Scan for the cell matching the given text and deliver its (x, y) coordinate at center. 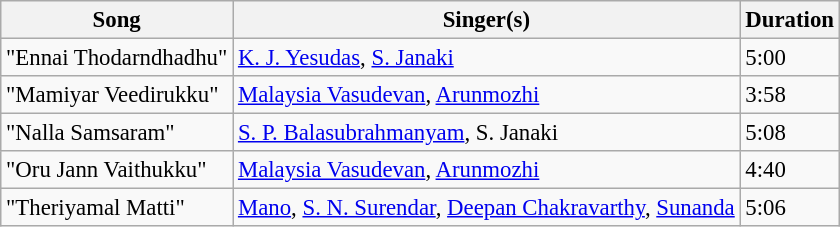
4:40 (790, 170)
Mano, S. N. Surendar, Deepan Chakravarthy, Sunanda (486, 208)
"Oru Jann Vaithukku" (117, 170)
3:58 (790, 95)
Singer(s) (486, 20)
"Ennai Thodarndhadhu" (117, 58)
5:06 (790, 208)
S. P. Balasubrahmanyam, S. Janaki (486, 133)
K. J. Yesudas, S. Janaki (486, 58)
Duration (790, 20)
5:08 (790, 133)
"Theriyamal Matti" (117, 208)
Song (117, 20)
"Nalla Samsaram" (117, 133)
5:00 (790, 58)
"Mamiyar Veedirukku" (117, 95)
